Return [X, Y] of the center of cell containing provided text 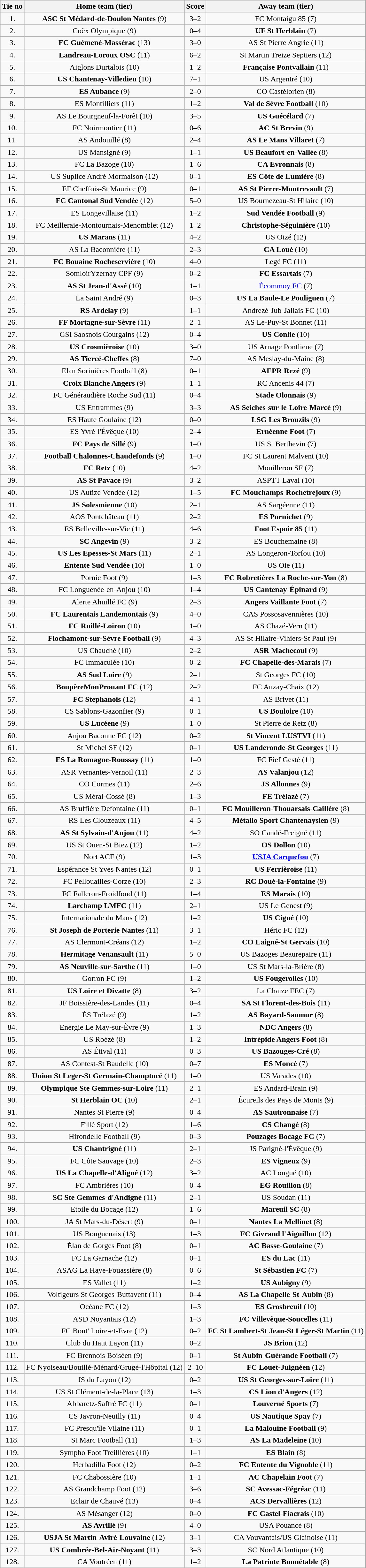
US Bouloire (10) [286, 711]
CA Loué (10) [286, 249]
53. [12, 650]
JS Parigné-l'Évêque (9) [286, 1149]
30. [12, 371]
124. [12, 1513]
101. [12, 1234]
81. [12, 991]
FC Louet-Juignéen (12) [286, 1367]
FC Pays de Sillé (9) [104, 444]
ES Longevillaise (11) [104, 213]
FC Presqu'île Vilaine (11) [104, 1428]
62. [12, 760]
EF Cheffois-St Maurice (9) [104, 189]
Flochamont-sur-Sèvre Football (9) [104, 638]
US Ferrièroise (11) [286, 869]
Alerte Ahuillé FC (9) [104, 602]
ES Bouchemaine (8) [286, 541]
St Michel SF (12) [104, 748]
US La Chapelle-d'Aligné (12) [104, 1173]
4. [12, 55]
76. [12, 930]
103. [12, 1258]
17. [12, 213]
AS Étival (11) [104, 1051]
FE Trélazé (7) [286, 796]
127. [12, 1550]
Océane FC (12) [104, 1307]
95. [12, 1161]
112. [12, 1367]
AS Avrillé (9) [104, 1526]
EG Rouillon (8) [286, 1185]
ES Côte de Lumière (8) [286, 177]
FC Généraudière Roche Sud (11) [104, 395]
FC Chapelle-des-Marais (7) [286, 663]
US Chantrigné (11) [104, 1149]
US Argentré (10) [286, 79]
6. [12, 79]
Away team (tier) [286, 6]
AC Longué (10) [286, 1173]
89. [12, 1088]
AS Le Bourgneuf-la-Forêt (10) [104, 116]
FC St Lambert-St Jean-St Léger-St Martin (11) [286, 1331]
71. [12, 869]
91. [12, 1112]
121. [12, 1477]
49. [12, 602]
Nantes La Mellinet (8) [286, 1222]
92. [12, 1124]
48. [12, 590]
ASPTT Laval (10) [286, 480]
FC Villevêque-Soucelles (11) [286, 1319]
FC Fief Gesté (11) [286, 760]
AC Chapelain Foot (7) [286, 1477]
US Conlie (10) [286, 334]
US Nautique Spay (7) [286, 1416]
SC Angevin (9) [104, 541]
AS Longeron-Torfou (10) [286, 553]
FC Robretières La Roche-sur-Yon (8) [286, 578]
GSI Saosnois Courgains (12) [104, 334]
USA Pouancé (8) [286, 1526]
3–6 [195, 1489]
CA Evronnais (8) [286, 164]
SomloirYzernay CPF (9) [104, 274]
CAS Possosavennières (10) [286, 614]
AS La Baconnière (11) [104, 249]
88. [12, 1076]
18. [12, 225]
SO Candé-Freigné (11) [286, 833]
Elan Sorinières Football (8) [104, 371]
JS Allonnes (9) [286, 784]
126. [12, 1538]
OS Dollon (10) [286, 845]
St Vincent LUSTVI (11) [286, 735]
UF St Herblain (7) [286, 31]
Élan de Gorges Foot (8) [104, 1246]
US Oie (11) [286, 565]
ES Vigneux (9) [286, 1161]
Club du Haut Layon (11) [104, 1343]
ES du Lac (11) [286, 1258]
23. [12, 286]
US Landeronde-St Georges (11) [286, 748]
Energie Le May-sur-Èvre (9) [104, 1027]
Eclair de Chauvé (13) [104, 1501]
CS Javron-Neuilly (11) [104, 1416]
FC St Laurent Malvent (10) [286, 456]
50. [12, 614]
Pornic Foot (9) [104, 578]
93. [12, 1137]
35. [12, 432]
110. [12, 1343]
38. [12, 468]
86. [12, 1051]
78. [12, 954]
US Combrée-Bel-Air-Noyant (11) [104, 1550]
Ernéenne Foot (7) [286, 432]
CO Cormes (11) [104, 784]
AS Bruffière Defontaine (11) [104, 808]
AS Sargéenne (11) [286, 504]
La Chaize FEC (7) [286, 991]
Sympho Foot Treillières (10) [104, 1452]
AS Chazé-Vern (11) [286, 626]
19. [12, 237]
FC Essartais (7) [286, 274]
FC Noirmoutier (11) [104, 128]
8. [12, 103]
FC Entente du Vignoble (11) [286, 1465]
0–7 [195, 1064]
90. [12, 1100]
Coëx Olympique (9) [104, 31]
94. [12, 1149]
AS La Chapelle-St-Aubin (8) [286, 1294]
US St Georges-sur-Loire (11) [286, 1380]
67. [12, 821]
USJA St Martin-Aviré-Louvaine (12) [104, 1538]
FC Guémené-Massérac (13) [104, 43]
AS Mésanger (12) [104, 1513]
117. [12, 1428]
2–6 [195, 784]
66. [12, 808]
AS Bayard-Saumur (8) [286, 1015]
118. [12, 1440]
64. [12, 784]
US Soudan (11) [286, 1197]
CA Voutréen (11) [104, 1562]
74. [12, 905]
120. [12, 1465]
99. [12, 1209]
US St Mars-la-Brière (8) [286, 966]
US La Baule-Le Pouliguen (7) [286, 298]
Stade Olonnais (9) [286, 395]
US Bazouges-Cré (8) [286, 1051]
JA St Mars-du-Désert (9) [104, 1222]
FC Retz (10) [104, 468]
FC Longuenée-en-Anjou (10) [104, 590]
11. [12, 140]
FC Ambrières (10) [104, 1185]
US Crosmièroise (10) [104, 346]
US Mansigné (9) [104, 152]
US Cantenay-Épinard (9) [286, 590]
JF Boissière-des-Landes (11) [104, 1003]
111. [12, 1355]
ES Yvré-l'Évêque (10) [104, 432]
2–0 [195, 91]
SC Nord Atlantique (10) [286, 1550]
56. [12, 687]
US Entrammes (9) [104, 407]
Landreau-Loroux OSC (11) [104, 55]
42. [12, 517]
US Bouguenais (13) [104, 1234]
FC Stephanois (12) [104, 699]
AS Seiches-sur-le-Loire-Marcé (9) [286, 407]
US Bazoges Beaurepaire (11) [286, 954]
ACS Dervallières (12) [286, 1501]
7. [12, 91]
ES Pornichet (9) [286, 517]
32. [12, 395]
Foot Espoir 85 (11) [286, 529]
Nantes St Pierre (9) [104, 1112]
RC Doué-la-Fontaine (9) [286, 881]
FC Auzay-Chaix (12) [286, 687]
24. [12, 298]
43. [12, 529]
122. [12, 1489]
Sud Vendée Football (9) [286, 213]
104. [12, 1270]
82. [12, 1003]
AS Grandchamp Foot (12) [104, 1489]
Pouzages Bocage FC (7) [286, 1137]
37. [12, 456]
Home team (tier) [104, 6]
44. [12, 541]
4–1 [195, 699]
125. [12, 1526]
Etoile du Bocage (12) [104, 1209]
27. [12, 334]
CA Vouvantais/US Glainoise (11) [286, 1538]
Score [195, 6]
80. [12, 979]
St Pierre de Retz (8) [286, 723]
Mareuil SC (8) [286, 1209]
54. [12, 663]
CO Castélorien (8) [286, 91]
28. [12, 346]
US Aubigny (9) [286, 1282]
ES Haute Goulaine (12) [104, 420]
St Martin Treize Septiers (12) [286, 55]
52. [12, 638]
59. [12, 723]
87. [12, 1064]
SC Avessac-Fégréac (11) [286, 1489]
20. [12, 249]
65. [12, 796]
Anjou Baconne FC (12) [104, 735]
4–6 [195, 529]
109. [12, 1331]
AS Le-Puy-St Bonnet (11) [286, 322]
CS Changé (8) [286, 1124]
68. [12, 833]
Écommoy FC (7) [286, 286]
FC Immaculée (10) [104, 663]
Larchamp LMFC (11) [104, 905]
US Varades (10) [286, 1076]
FC Montaigu 85 (7) [286, 19]
ES La Romagne-Roussay (11) [104, 760]
ES Moncé (7) [286, 1064]
Voltigeurs St Georges-Buttavent (11) [104, 1294]
36. [12, 444]
105. [12, 1282]
RC Ancenis 44 (7) [286, 383]
15. [12, 189]
ES Marais (10) [286, 893]
AS St Jean-d'Assé (10) [104, 286]
7–0 [195, 359]
CS Sablons-Gazonfier (9) [104, 711]
FC Brennois Boiséen (9) [104, 1355]
102. [12, 1246]
US Méral-Cossé (8) [104, 796]
SC Ste Gemmes-d'Andigné (11) [104, 1197]
St Sébastien FC (7) [286, 1270]
ES Montilliers (11) [104, 103]
Mouilleron SF (7) [286, 468]
Gorron FC (9) [104, 979]
39. [12, 480]
AS St Pierre-Montrevault (7) [286, 189]
98. [12, 1197]
ÉS Trélazé (9) [104, 1015]
CO Laigné-St Gervais (10) [286, 942]
FC Mouilleron-Thouarsais-Caillère (8) [286, 808]
Héric FC (12) [286, 930]
US St Berthevin (7) [286, 444]
100. [12, 1222]
FC Chabossière (10) [104, 1477]
AS Andouillé (8) [104, 140]
CS Lion d'Angers (12) [286, 1392]
ASAG La Haye-Fouassière (8) [104, 1270]
16. [12, 201]
US Le Genest (9) [286, 905]
33. [12, 407]
St Marc Football (11) [104, 1440]
La Malouine Football (9) [286, 1428]
US Guécélard (7) [286, 116]
US Arnage Pontlieue (7) [286, 346]
US Autize Vendée (12) [104, 492]
AS Neuville-sur-Sarthe (11) [104, 966]
AC St Brevin (9) [286, 128]
ES Vallet (11) [104, 1282]
7–1 [195, 79]
72. [12, 881]
US Roézé (8) [104, 1039]
US Fougerolles (10) [286, 979]
119. [12, 1452]
FC Nyoiseau/Bouillé-Ménard/Grugé-l'Hôpital (12) [104, 1367]
AC Basse-Goulaine (7) [286, 1246]
La Saint André (9) [104, 298]
2–10 [195, 1367]
Hirondelle Football (9) [104, 1137]
AS St Sylvain-d'Anjou (11) [104, 833]
RS Les Clouzeaux (11) [104, 821]
3–5 [195, 116]
FC Laurentais Landemontais (9) [104, 614]
US Chauché (10) [104, 650]
ES Andard-Brain (9) [286, 1088]
LSG Les Brouzils (9) [286, 420]
FC Bout' Loire-et-Evre (12) [104, 1331]
BoupèreMonProuant FC (12) [104, 687]
FC Meilleraie-Montournais-Menomblet (12) [104, 225]
113. [12, 1380]
57. [12, 699]
63. [12, 772]
Française Pontvallain (11) [286, 67]
Christophe-Séguinière (10) [286, 225]
Louverné Sports (7) [286, 1404]
Fillé Sport (12) [104, 1124]
1. [12, 19]
10. [12, 128]
JS Brion (12) [286, 1343]
ASR Machecoul (9) [286, 650]
128. [12, 1562]
4–3 [195, 638]
US St Ouen-St Biez (12) [104, 845]
JS Solesmienne (10) [104, 504]
FC Pellouailles-Corze (10) [104, 881]
Écureils des Pays de Monts (9) [286, 1100]
47. [12, 578]
Val de Sèvre Football (10) [286, 103]
ES Belleville-sur-Vie (11) [104, 529]
JS du Layon (12) [104, 1380]
AS Sautronnaise (7) [286, 1112]
ES Grosbreuil (10) [286, 1307]
123. [12, 1501]
ASR Vernantes-Vernoil (11) [104, 772]
St Georges FC (10) [286, 675]
NDC Angers (8) [286, 1027]
58. [12, 711]
29. [12, 359]
US St Clément-de-la-Place (13) [104, 1392]
Métallo Sport Chantenaysien (9) [286, 821]
41. [12, 504]
US Chantenay-Villedieu (10) [104, 79]
AS Contest-St Baudelle (10) [104, 1064]
USJA Carquefou (7) [286, 857]
5. [12, 67]
FC Bouaine Rocheservière (10) [104, 261]
ES Blain (8) [286, 1452]
83. [12, 1015]
FC Falleron-Froidfond (11) [104, 893]
AS Brivet (11) [286, 699]
55. [12, 675]
1–5 [195, 492]
St Herblain OC (10) [104, 1100]
AS Sud Loire (9) [104, 675]
US Oizé (12) [286, 237]
12. [12, 152]
ES Aubance (9) [104, 91]
RS Ardelay (9) [104, 310]
AS Tiercé-Cheffes (8) [104, 359]
84. [12, 1027]
SA St Florent-des-Bois (11) [286, 1003]
22. [12, 274]
AS Clermont-Créans (12) [104, 942]
14. [12, 177]
Legé FC (11) [286, 261]
US Les Epesses-St Mars (11) [104, 553]
AS Valanjou (12) [286, 772]
St Aubin-Guérande Football (7) [286, 1355]
US Beaufort-en-Vallée (8) [286, 152]
108. [12, 1319]
116. [12, 1416]
Aiglons Durtalois (10) [104, 67]
106. [12, 1294]
69. [12, 845]
51. [12, 626]
Nort ACF (9) [104, 857]
96. [12, 1173]
ASC St Médard-de-Doulon Nantes (9) [104, 19]
AS La Madeleine (10) [286, 1440]
FC Givrand l'Aiguillon (12) [286, 1234]
FC Mouchamps-Rochetrejoux (9) [286, 492]
34. [12, 420]
2. [12, 31]
US Lucéene (9) [104, 723]
La Patriote Bonnétable (8) [286, 1562]
Espérance St Yves Nantes (12) [104, 869]
St Joseph de Porterie Nantes (11) [104, 930]
FC La Garnache (12) [104, 1258]
FF Mortagne-sur-Sèvre (11) [104, 322]
97. [12, 1185]
Intrépide Angers Foot (8) [286, 1039]
ASD Noyantais (12) [104, 1319]
73. [12, 893]
Andrezé-Jub-Jallais FC (10) [286, 310]
AOS Pontchâteau (11) [104, 517]
FC Côte Sauvage (10) [104, 1161]
US Loire et Divatte (8) [104, 991]
85. [12, 1039]
FC Cantonal Sud Vendée (12) [104, 201]
26. [12, 322]
Union St Leger-St Germain-Champtocé (11) [104, 1076]
Olympique Ste Gemmes-sur-Loire (11) [104, 1088]
US Cigné (10) [286, 918]
US Marans (11) [104, 237]
77. [12, 942]
79. [12, 966]
9. [12, 116]
US Suplice André Mormaison (12) [104, 177]
Herbadilla Foot (12) [104, 1465]
21. [12, 261]
70. [12, 857]
Angers Vaillante Foot (7) [286, 602]
46. [12, 565]
Croix Blanche Angers (9) [104, 383]
31. [12, 383]
6–2 [195, 55]
AS St Hilaire-Vihiers-St Paul (9) [286, 638]
114. [12, 1392]
60. [12, 735]
115. [12, 1404]
Football Chalonnes-Chaudefonds (9) [104, 456]
107. [12, 1307]
FC Ruillé-Loiron (10) [104, 626]
61. [12, 748]
FC Castel-Fiacrais (10) [286, 1513]
Internationale du Mans (12) [104, 918]
13. [12, 164]
25. [12, 310]
45. [12, 553]
US Bournezeau-St Hilaire (10) [286, 201]
Abbaretz-Saffré FC (11) [104, 1404]
40. [12, 492]
Hermitage Venansault (11) [104, 954]
Tie no [12, 6]
4–5 [195, 821]
Entente Sud Vendée (10) [104, 565]
75. [12, 918]
FC La Bazoge (10) [104, 164]
AS St Pierre Angrie (11) [286, 43]
3. [12, 43]
AEPR Rezé (9) [286, 371]
AS Meslay-du-Maine (8) [286, 359]
AS St Pavace (9) [104, 480]
AS Le Mans Villaret (7) [286, 140]
